Extract the [x, y] coordinate from the center of the cell holding the provided text.  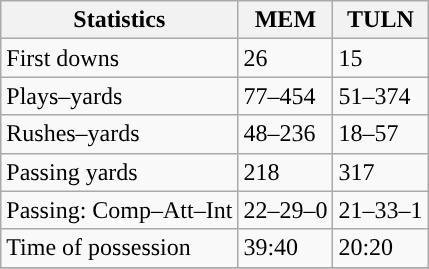
39:40 [286, 248]
Time of possession [120, 248]
15 [380, 58]
77–454 [286, 96]
MEM [286, 20]
26 [286, 58]
First downs [120, 58]
TULN [380, 20]
218 [286, 172]
Rushes–yards [120, 134]
Passing yards [120, 172]
Plays–yards [120, 96]
Passing: Comp–Att–Int [120, 210]
317 [380, 172]
51–374 [380, 96]
18–57 [380, 134]
22–29–0 [286, 210]
Statistics [120, 20]
20:20 [380, 248]
21–33–1 [380, 210]
48–236 [286, 134]
